From the cell containing the given text, extract its center point as (x, y) coordinate. 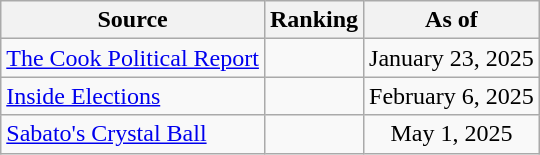
Sabato's Crystal Ball (133, 134)
Inside Elections (133, 96)
Ranking (314, 20)
January 23, 2025 (452, 58)
February 6, 2025 (452, 96)
As of (452, 20)
Source (133, 20)
The Cook Political Report (133, 58)
May 1, 2025 (452, 134)
